Find where the given text appears and provide that cell's center as [X, Y] coordinate. 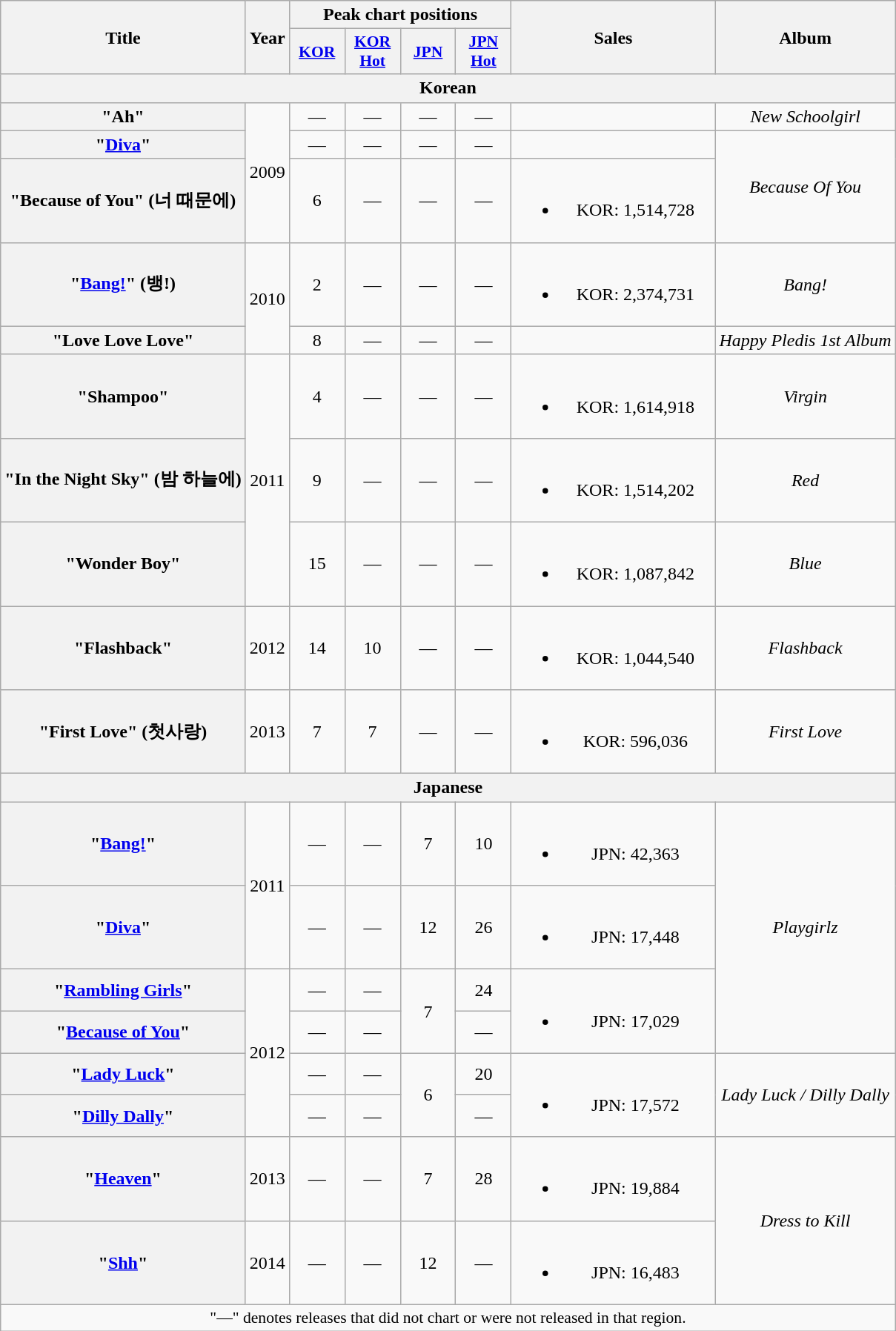
Bang! [805, 285]
Korean [448, 88]
KOR: 1,514,728 [614, 200]
9 [317, 480]
Because Of You [805, 187]
2009 [267, 172]
Peak chart positions [400, 15]
"Heaven" [123, 1178]
28 [483, 1178]
14 [317, 648]
8 [317, 340]
KOR: 2,374,731 [614, 285]
"Shh" [123, 1263]
JPN: 19,884 [614, 1178]
2 [317, 285]
Title [123, 37]
KOR: 1,044,540 [614, 648]
Sales [614, 37]
"First Love" (첫사랑) [123, 732]
"—" denotes releases that did not chart or were not released in that region. [448, 1318]
"Rambling Girls" [123, 990]
Virgin [805, 396]
JPNHot [483, 52]
2014 [267, 1263]
"Flashback" [123, 648]
JPN [428, 52]
24 [483, 990]
"Lady Luck" [123, 1075]
Year [267, 37]
"Shampoo" [123, 396]
"Wonder Boy" [123, 563]
JPN: 16,483 [614, 1263]
"Because of You" [123, 1032]
Lady Luck / Dilly Dally [805, 1095]
Dress to Kill [805, 1221]
Flashback [805, 648]
"Love Love Love" [123, 340]
KOR: 1,087,842 [614, 563]
Japanese [448, 788]
KOR [317, 52]
JPN: 17,448 [614, 928]
"Bang!" (뱅!) [123, 285]
KOR: 1,514,202 [614, 480]
15 [317, 563]
"Because of You" (너 때문에) [123, 200]
Album [805, 37]
"Bang!" [123, 843]
Playgirlz [805, 928]
Red [805, 480]
Blue [805, 563]
New Schoolgirl [805, 116]
JPN: 17,029 [614, 1011]
Happy Pledis 1st Album [805, 340]
JPN: 42,363 [614, 843]
"Dilly Dally" [123, 1116]
2010 [267, 298]
"In the Night Sky" (밤 하늘에) [123, 480]
JPN: 17,572 [614, 1095]
KORHot [372, 52]
26 [483, 928]
KOR: 596,036 [614, 732]
First Love [805, 732]
KOR: 1,614,918 [614, 396]
"Ah" [123, 116]
4 [317, 396]
20 [483, 1075]
